Provide the [x, y] coordinate of the cell's center where the given text is located.  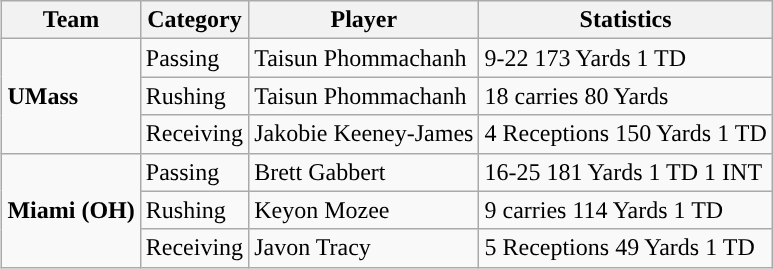
18 carries 80 Yards [626, 96]
Miami (OH) [71, 210]
Player [364, 20]
16-25 181 Yards 1 TD 1 INT [626, 172]
Jakobie Keeney-James [364, 134]
Keyon Mozee [364, 210]
4 Receptions 150 Yards 1 TD [626, 134]
Statistics [626, 20]
Brett Gabbert [364, 172]
Team [71, 20]
5 Receptions 49 Yards 1 TD [626, 248]
Javon Tracy [364, 248]
UMass [71, 96]
9 carries 114 Yards 1 TD [626, 210]
9-22 173 Yards 1 TD [626, 58]
Category [194, 20]
